Identify which cell holds the provided text, then report its [x, y] central coordinate. 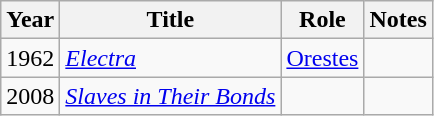
Slaves in Their Bonds [170, 96]
Notes [398, 20]
1962 [30, 58]
Role [322, 20]
Year [30, 20]
2008 [30, 96]
Title [170, 20]
Electra [170, 58]
Orestes [322, 58]
